Return (X, Y) of the center of cell containing provided text 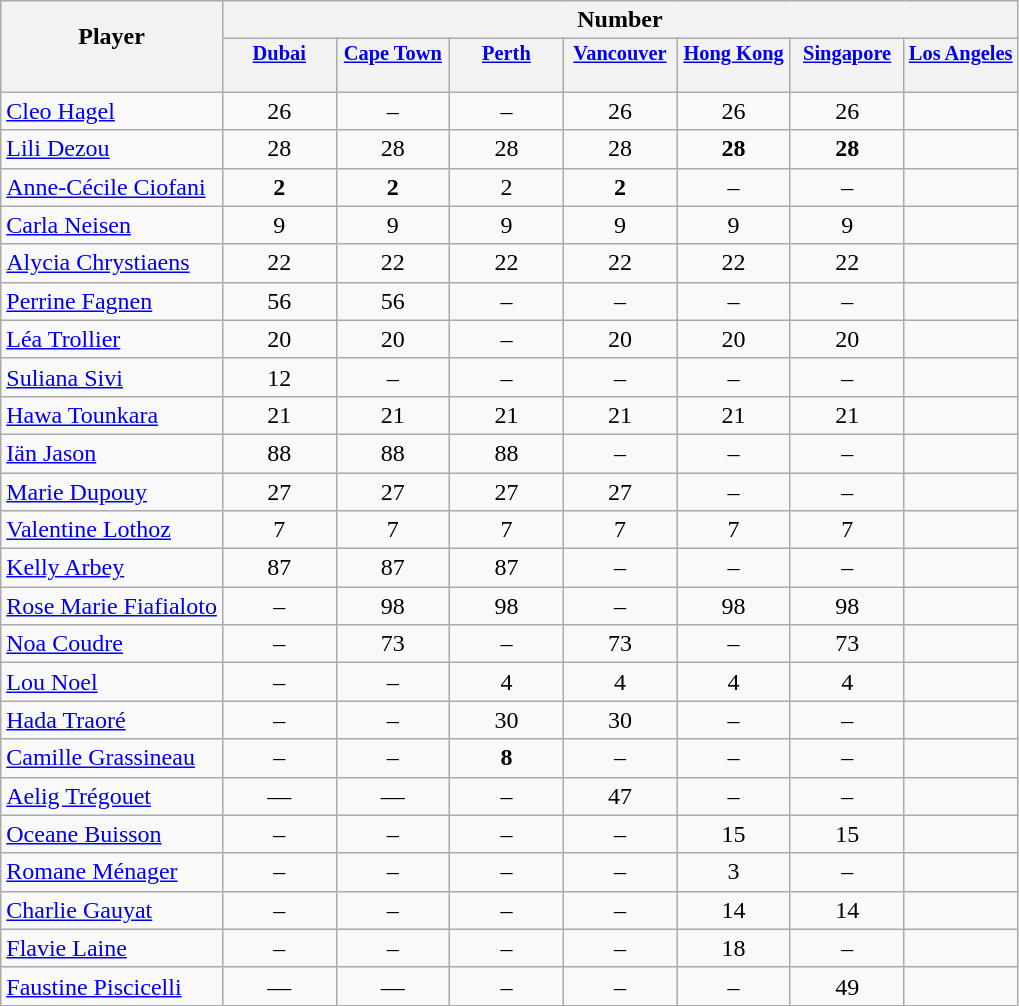
Flavie Laine (112, 948)
Cape Town (393, 54)
Romane Ménager (112, 872)
Oceane Buisson (112, 834)
Cleo Hagel (112, 111)
Lili Dezou (112, 149)
Player (112, 36)
Anne-Cécile Ciofani (112, 187)
Carla Neisen (112, 225)
Los Angeles (961, 54)
8 (507, 758)
Perth (507, 54)
47 (620, 796)
Hawa Tounkara (112, 415)
Faustine Piscicelli (112, 986)
Noa Coudre (112, 644)
Iän Jason (112, 453)
Aelig Trégouet (112, 796)
Alycia Chrystiaens (112, 263)
Dubai (279, 54)
3 (734, 872)
12 (279, 377)
49 (847, 986)
Number (620, 20)
Lou Noel (112, 682)
Perrine Fagnen (112, 301)
Marie Dupouy (112, 491)
Vancouver (620, 54)
Léa Trollier (112, 339)
Hong Kong (734, 54)
Rose Marie Fiafialoto (112, 606)
Hada Traoré (112, 720)
Suliana Sivi (112, 377)
Valentine Lothoz (112, 530)
18 (734, 948)
Charlie Gauyat (112, 910)
Singapore (847, 54)
Camille Grassineau (112, 758)
Kelly Arbey (112, 568)
